Extract the (X, Y) coordinate from the center of the cell holding the provided text.  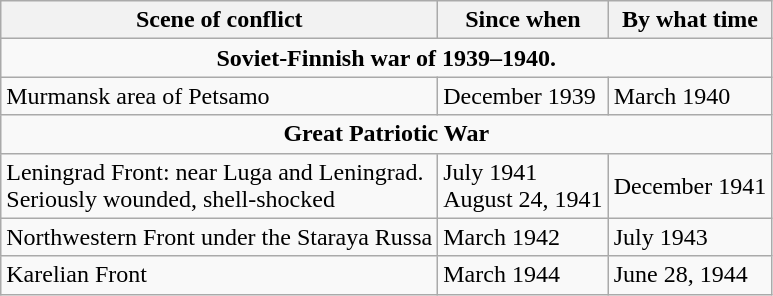
December 1939 (523, 96)
March 1944 (523, 275)
July 1941August 24, 1941 (523, 186)
July 1943 (690, 237)
Since when (523, 20)
Soviet-Finnish war of 1939–1940. (386, 58)
Karelian Front (220, 275)
Scene of conflict (220, 20)
Great Patriotic War (386, 134)
By what time (690, 20)
June 28, 1944 (690, 275)
Murmansk area of Petsamo (220, 96)
March 1940 (690, 96)
Leningrad Front: near Luga and Leningrad.Seriously wounded, shell-shocked (220, 186)
Northwestern Front under the Staraya Russa (220, 237)
March 1942 (523, 237)
December 1941 (690, 186)
